Provide the [X, Y] coordinate of the cell's center where the given text is located.  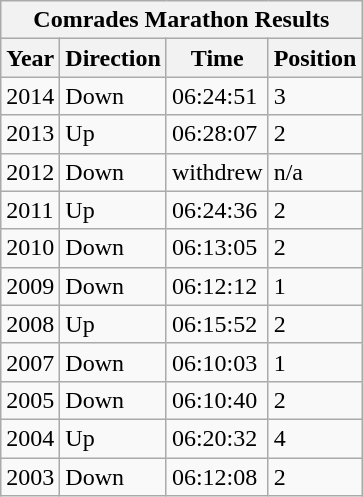
Time [217, 58]
Comrades Marathon Results [182, 20]
2011 [30, 210]
2013 [30, 134]
2008 [30, 324]
2005 [30, 400]
06:10:40 [217, 400]
06:15:52 [217, 324]
2004 [30, 438]
3 [315, 96]
06:12:08 [217, 477]
06:10:03 [217, 362]
4 [315, 438]
06:12:12 [217, 286]
Year [30, 58]
06:20:32 [217, 438]
Position [315, 58]
06:28:07 [217, 134]
2007 [30, 362]
withdrew [217, 172]
2010 [30, 248]
06:24:51 [217, 96]
06:13:05 [217, 248]
2009 [30, 286]
2012 [30, 172]
Direction [114, 58]
06:24:36 [217, 210]
n/a [315, 172]
2003 [30, 477]
2014 [30, 96]
